Detect which cell encompasses the target text, then output its [X, Y] center coordinate. 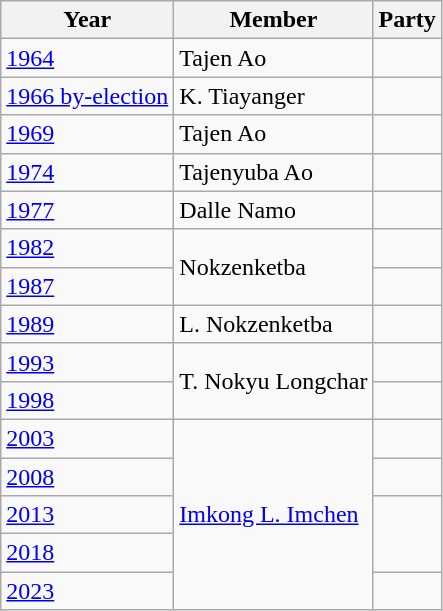
1966 by-election [88, 96]
1964 [88, 58]
2003 [88, 438]
1987 [88, 286]
Nokzenketba [274, 267]
1974 [88, 172]
Year [88, 20]
2018 [88, 553]
1989 [88, 324]
Party [407, 20]
L. Nokzenketba [274, 324]
Tajenyuba Ao [274, 172]
Member [274, 20]
K. Tiayanger [274, 96]
2013 [88, 515]
1998 [88, 400]
1993 [88, 362]
Imkong L. Imchen [274, 514]
1969 [88, 134]
2008 [88, 477]
2023 [88, 591]
1977 [88, 210]
T. Nokyu Longchar [274, 381]
1982 [88, 248]
Dalle Namo [274, 210]
